Detect which cell encompasses the target text, then output its [x, y] center coordinate. 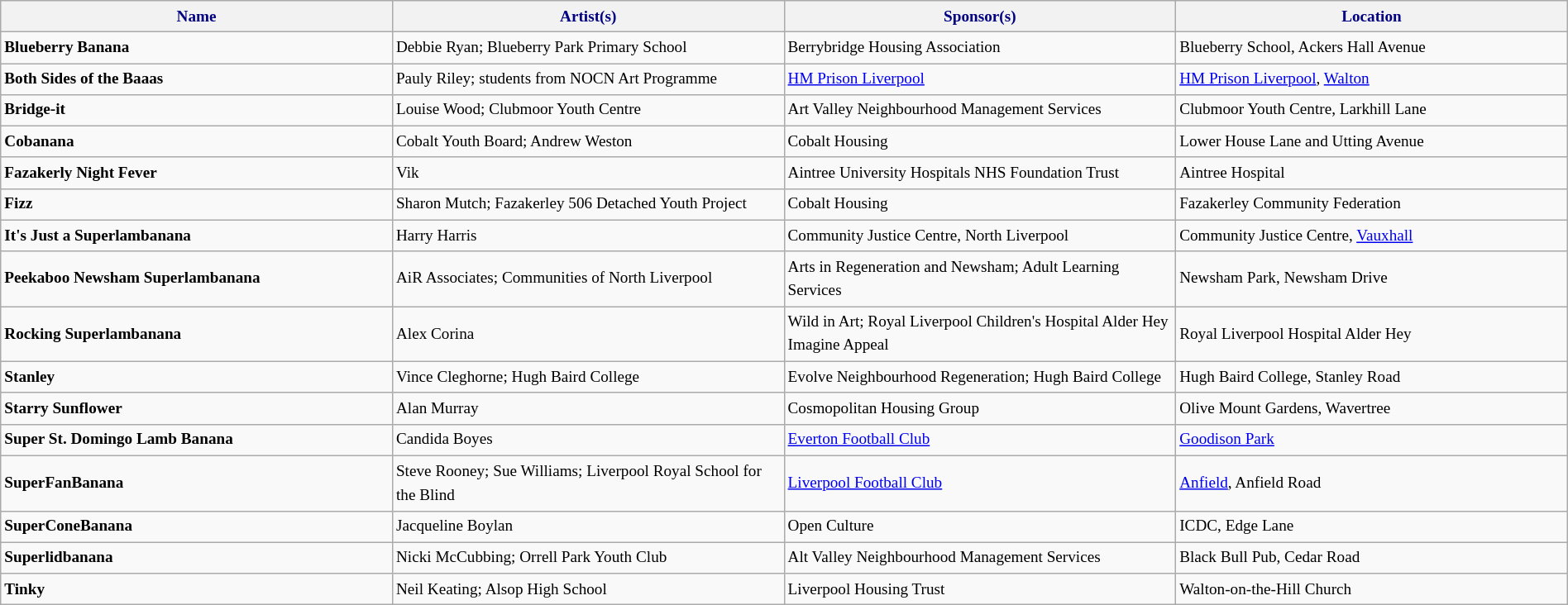
Tinky [197, 589]
Blueberry School, Ackers Hall Avenue [1372, 47]
Alt Valley Neighbourhood Management Services [980, 558]
Debbie Ryan; Blueberry Park Primary School [588, 47]
Fazakerly Night Fever [197, 173]
Pauly Riley; students from NOCN Art Programme [588, 79]
Alex Corina [588, 334]
ICDC, Edge Lane [1372, 526]
Liverpool Housing Trust [980, 589]
It's Just a Superlambanana [197, 236]
Cobanana [197, 141]
Community Justice Centre, Vauxhall [1372, 236]
Louise Wood; Clubmoor Youth Centre [588, 110]
Anfield, Anfield Road [1372, 483]
Royal Liverpool Hospital Alder Hey [1372, 334]
Nicki McCubbing; Orrell Park Youth Club [588, 558]
SuperConeBanana [197, 526]
Stanley [197, 377]
Fazakerley Community Federation [1372, 204]
Goodison Park [1372, 440]
Cosmopolitan Housing Group [980, 408]
Clubmoor Youth Centre, Larkhill Lane [1372, 110]
Art Valley Neighbourhood Management Services [980, 110]
Jacqueline Boylan [588, 526]
Neil Keating; Alsop High School [588, 589]
Harry Harris [588, 236]
Newsham Park, Newsham Drive [1372, 279]
Alan Murray [588, 408]
Walton-on-the-Hill Church [1372, 589]
Starry Sunflower [197, 408]
Vince Cleghorne; Hugh Baird College [588, 377]
Superlidbanana [197, 558]
Everton Football Club [980, 440]
Cobalt Youth Board; Andrew Weston [588, 141]
Evolve Neighbourhood Regeneration; Hugh Baird College [980, 377]
Location [1372, 17]
Aintree University Hospitals NHS Foundation Trust [980, 173]
Super St. Domingo Lamb Banana [197, 440]
Olive Mount Gardens, Wavertree [1372, 408]
HM Prison Liverpool [980, 79]
Wild in Art; Royal Liverpool Children's Hospital Alder Hey Imagine Appeal [980, 334]
Fizz [197, 204]
Lower House Lane and Utting Avenue [1372, 141]
AiR Associates; Communities of North Liverpool [588, 279]
SuperFanBanana [197, 483]
Artist(s) [588, 17]
Sharon Mutch; Fazakerley 506 Detached Youth Project [588, 204]
Black Bull Pub, Cedar Road [1372, 558]
Hugh Baird College, Stanley Road [1372, 377]
Arts in Regeneration and Newsham; Adult Learning Services [980, 279]
Blueberry Banana [197, 47]
Community Justice Centre, North Liverpool [980, 236]
Bridge-it [197, 110]
Both Sides of the Baaas [197, 79]
Berrybridge Housing Association [980, 47]
Open Culture [980, 526]
Sponsor(s) [980, 17]
Peekaboo Newsham Superlambanana [197, 279]
Liverpool Football Club [980, 483]
Rocking Superlambanana [197, 334]
HM Prison Liverpool, Walton [1372, 79]
Candida Boyes [588, 440]
Aintree Hospital [1372, 173]
Vik [588, 173]
Name [197, 17]
Steve Rooney; Sue Williams; Liverpool Royal School for the Blind [588, 483]
